Detect which cell encompasses the target text, then output its [X, Y] center coordinate. 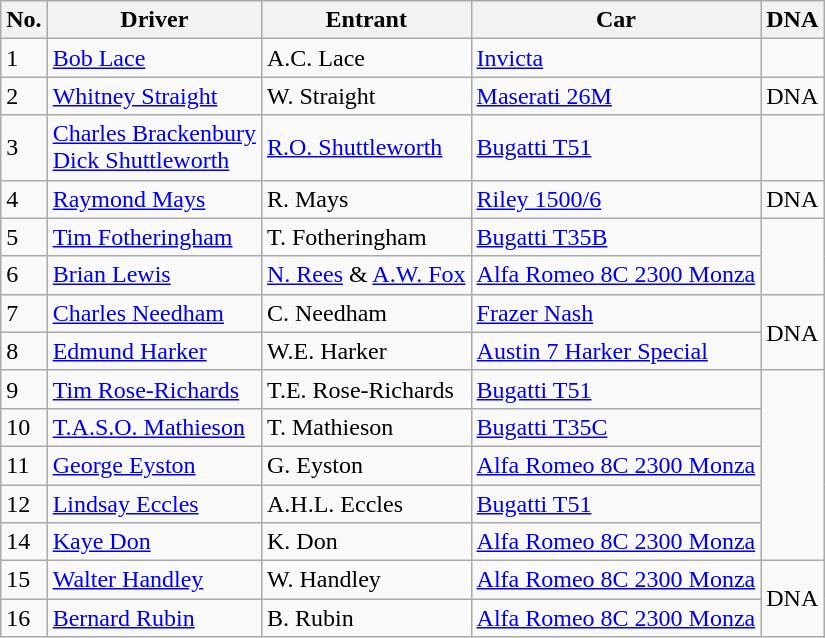
K. Don [366, 542]
R.O. Shuttleworth [366, 148]
Brian Lewis [154, 275]
Tim Rose-Richards [154, 389]
14 [24, 542]
Driver [154, 20]
R. Mays [366, 199]
Raymond Mays [154, 199]
Bugatti T35C [616, 427]
10 [24, 427]
6 [24, 275]
Car [616, 20]
Austin 7 Harker Special [616, 351]
Bugatti T35B [616, 237]
Bob Lace [154, 58]
Maserati 26M [616, 96]
George Eyston [154, 465]
T. Fotheringham [366, 237]
T. Mathieson [366, 427]
W. Straight [366, 96]
T.A.S.O. Mathieson [154, 427]
Lindsay Eccles [154, 503]
9 [24, 389]
N. Rees & A.W. Fox [366, 275]
Frazer Nash [616, 313]
T.E. Rose-Richards [366, 389]
3 [24, 148]
Kaye Don [154, 542]
4 [24, 199]
A.C. Lace [366, 58]
Tim Fotheringham [154, 237]
11 [24, 465]
Bernard Rubin [154, 618]
1 [24, 58]
Entrant [366, 20]
Whitney Straight [154, 96]
16 [24, 618]
15 [24, 580]
5 [24, 237]
Charles Brackenbury Dick Shuttleworth [154, 148]
Edmund Harker [154, 351]
8 [24, 351]
C. Needham [366, 313]
W.E. Harker [366, 351]
Charles Needham [154, 313]
12 [24, 503]
G. Eyston [366, 465]
2 [24, 96]
A.H.L. Eccles [366, 503]
Riley 1500/6 [616, 199]
Invicta [616, 58]
Walter Handley [154, 580]
B. Rubin [366, 618]
W. Handley [366, 580]
No. [24, 20]
7 [24, 313]
